Return (x, y) of the center of cell containing provided text 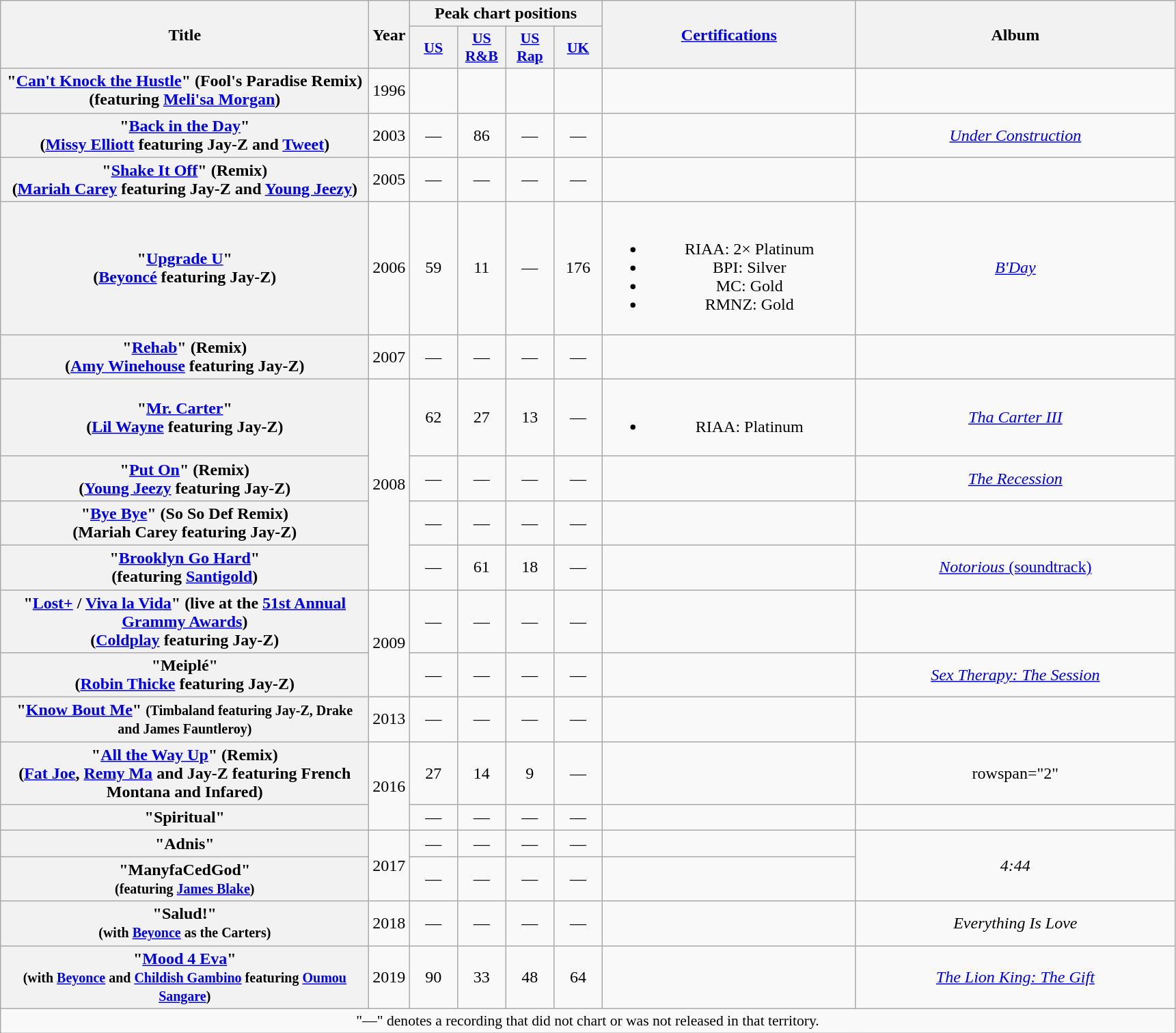
RIAA: Platinum (728, 417)
1996 (389, 90)
"Meiplé"(Robin Thicke featuring Jay-Z) (184, 675)
Peak chart positions (506, 14)
B'Day (1015, 268)
2018 (389, 923)
86 (481, 135)
Everything Is Love (1015, 923)
"All the Way Up" (Remix)(Fat Joe, Remy Ma and Jay-Z featuring French Montana and Infared) (184, 773)
14 (481, 773)
33 (481, 977)
USR&B (481, 48)
"Mood 4 Eva"(with Beyonce and Childish Gambino featuring Oumou Sangare) (184, 977)
"Mr. Carter"(Lil Wayne featuring Jay-Z) (184, 417)
48 (530, 977)
18 (530, 567)
2017 (389, 866)
USRap (530, 48)
Under Construction (1015, 135)
US (433, 48)
"Back in the Day"(Missy Elliott featuring Jay-Z and Tweet) (184, 135)
"Can't Knock the Hustle" (Fool's Paradise Remix)(featuring Meli'sa Morgan) (184, 90)
"Know Bout Me" (Timbaland featuring Jay-Z, Drake and James Fauntleroy) (184, 719)
2006 (389, 268)
"Adnis" (184, 844)
"Bye Bye" (So So Def Remix)(Mariah Carey featuring Jay-Z) (184, 522)
"Lost+ / Viva la Vida" (live at the 51st Annual Grammy Awards)(Coldplay featuring Jay-Z) (184, 621)
"ManyfaCedGod"(featuring James Blake) (184, 879)
"Upgrade U"(Beyoncé featuring Jay-Z) (184, 268)
62 (433, 417)
2009 (389, 643)
176 (578, 268)
"Brooklyn Go Hard"(featuring Santigold) (184, 567)
Tha Carter III (1015, 417)
2003 (389, 135)
13 (530, 417)
Certifications (728, 34)
"Rehab" (Remix)(Amy Winehouse featuring Jay-Z) (184, 357)
rowspan="2" (1015, 773)
61 (481, 567)
64 (578, 977)
"—" denotes a recording that did not chart or was not released in that territory. (588, 1021)
Notorious (soundtrack) (1015, 567)
11 (481, 268)
2005 (389, 179)
"Shake It Off" (Remix)(Mariah Carey featuring Jay-Z and Young Jeezy) (184, 179)
2019 (389, 977)
4:44 (1015, 866)
"Spiritual" (184, 818)
"Salud!"(with Beyonce as the Carters) (184, 923)
9 (530, 773)
2016 (389, 786)
UK (578, 48)
The Lion King: The Gift (1015, 977)
"Put On" (Remix)(Young Jeezy featuring Jay-Z) (184, 479)
Title (184, 34)
Album (1015, 34)
59 (433, 268)
2007 (389, 357)
RIAA: 2× PlatinumBPI: SilverMC: GoldRMNZ: Gold (728, 268)
2008 (389, 484)
The Recession (1015, 479)
2013 (389, 719)
Year (389, 34)
90 (433, 977)
Sex Therapy: The Session (1015, 675)
